Extract the [x, y] coordinate from the center of the cell holding the provided text.  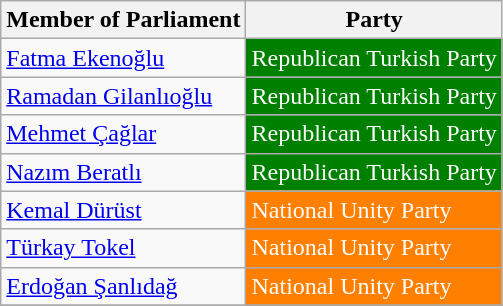
Nazım Beratlı [124, 172]
Erdoğan Şanlıdağ [124, 286]
Member of Parliament [124, 20]
Mehmet Çağlar [124, 134]
Türkay Tokel [124, 248]
Party [374, 20]
Ramadan Gilanlıoğlu [124, 96]
Fatma Ekenoğlu [124, 58]
Kemal Dürüst [124, 210]
